Search for the cell housing the specified text and yield its [X, Y] center coordinate. 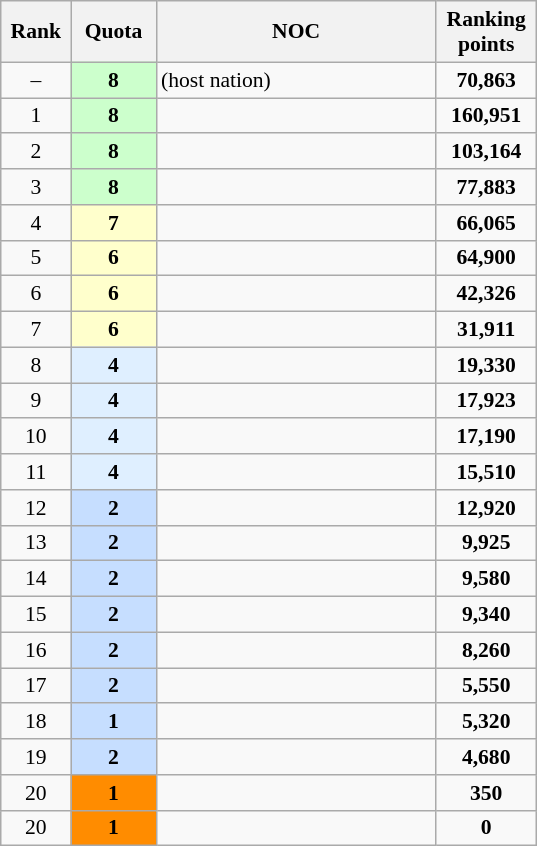
17,923 [486, 401]
19 [36, 757]
12,920 [486, 508]
17,190 [486, 437]
14 [36, 579]
9,340 [486, 615]
5 [36, 258]
Ranking points [486, 32]
17 [36, 686]
8,260 [486, 650]
12 [36, 508]
0 [486, 828]
9 [36, 401]
5,320 [486, 722]
5,550 [486, 686]
9,580 [486, 579]
16 [36, 650]
(host nation) [296, 80]
15,510 [486, 472]
64,900 [486, 258]
NOC [296, 32]
103,164 [486, 152]
31,911 [486, 330]
42,326 [486, 294]
160,951 [486, 116]
11 [36, 472]
3 [36, 187]
15 [36, 615]
13 [36, 543]
Rank [36, 32]
Quota [114, 32]
350 [486, 793]
66,065 [486, 223]
4,680 [486, 757]
77,883 [486, 187]
19,330 [486, 365]
9,925 [486, 543]
18 [36, 722]
70,863 [486, 80]
– [36, 80]
10 [36, 437]
